From the cell containing the given text, extract its center point as (X, Y) coordinate. 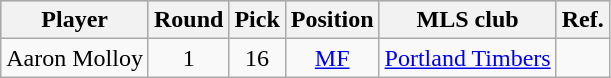
MLS club (468, 20)
16 (257, 58)
Ref. (582, 20)
Aaron Molloy (75, 58)
Position (332, 20)
1 (188, 58)
Pick (257, 20)
Player (75, 20)
MF (332, 58)
Round (188, 20)
Portland Timbers (468, 58)
